Output the (x, y) coordinate of the center of the cell containing the given text.  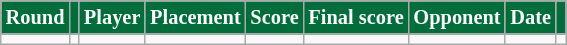
Player (112, 17)
Placement (195, 17)
Score (275, 17)
Opponent (458, 17)
Round (36, 17)
Final score (356, 17)
Date (530, 17)
